Capture the cell that displays the provided text and extract its [x, y] central coordinate. 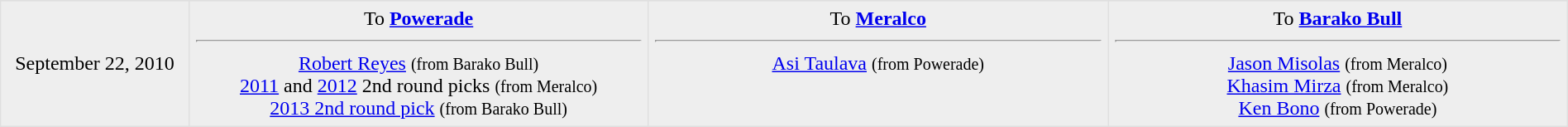
To MeralcoAsi Taulava (from Powerade) [878, 64]
To Barako BullJason Misolas (from Meralco)Khasim Mirza (from Meralco)Ken Bono (from Powerade) [1338, 64]
September 22, 2010 [95, 64]
To PoweradeRobert Reyes (from Barako Bull)2011 and 2012 2nd round picks (from Meralco)2013 2nd round pick (from Barako Bull) [418, 64]
